Pinpoint the cell where the given text exists, returning its (X, Y) midpoint coordinate. 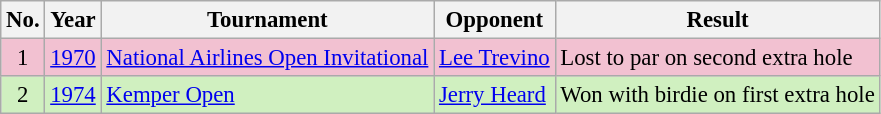
Jerry Heard (494, 95)
Opponent (494, 20)
Lee Trevino (494, 58)
Result (718, 20)
1974 (73, 95)
Year (73, 20)
National Airlines Open Invitational (268, 58)
2 (23, 95)
Lost to par on second extra hole (718, 58)
1 (23, 58)
1970 (73, 58)
Kemper Open (268, 95)
No. (23, 20)
Tournament (268, 20)
Won with birdie on first extra hole (718, 95)
